Find where the given text appears and provide that cell's center as (X, Y) coordinate. 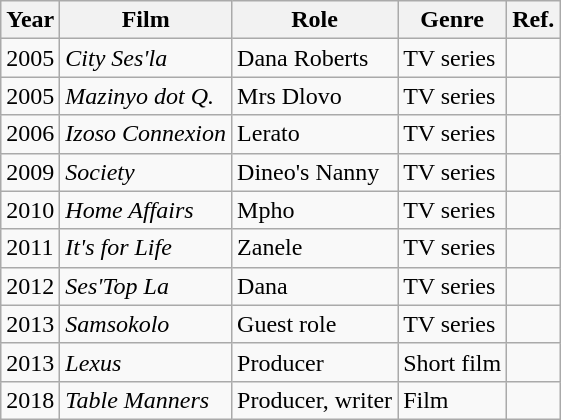
City Ses'la (146, 58)
Producer, writer (315, 400)
Lexus (146, 362)
2011 (30, 248)
Samsokolo (146, 324)
Table Manners (146, 400)
Dineo's Nanny (315, 172)
Year (30, 20)
2006 (30, 134)
Ref. (534, 20)
Society (146, 172)
Home Affairs (146, 210)
2009 (30, 172)
Dana (315, 286)
Short film (452, 362)
Producer (315, 362)
Mrs Dlovo (315, 96)
Role (315, 20)
2018 (30, 400)
Zanele (315, 248)
Guest role (315, 324)
Mazinyo dot Q. (146, 96)
Dana Roberts (315, 58)
Genre (452, 20)
Ses'Top La (146, 286)
Lerato (315, 134)
Izoso Connexion (146, 134)
It's for Life (146, 248)
2012 (30, 286)
2010 (30, 210)
Mpho (315, 210)
